Pinpoint the cell where the given text exists, returning its [X, Y] midpoint coordinate. 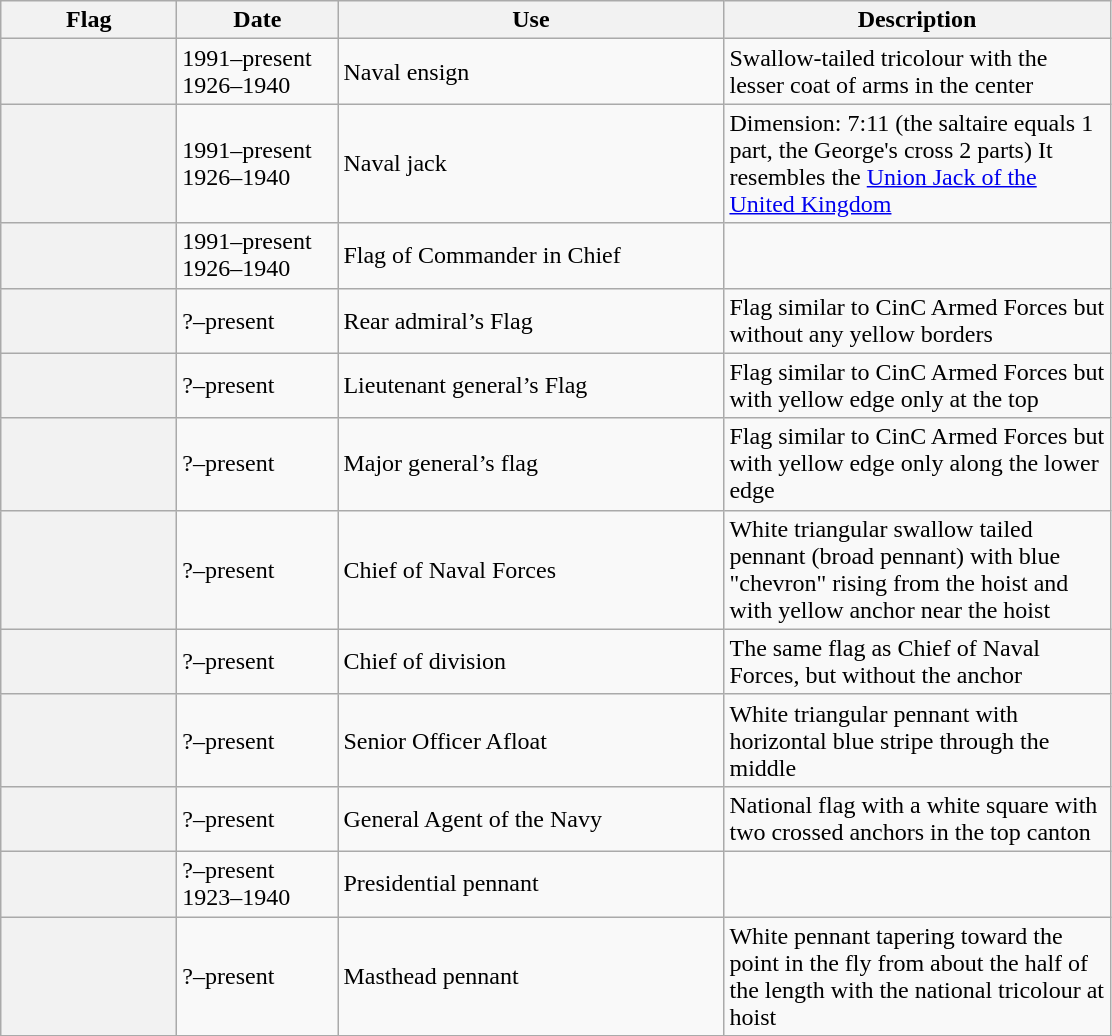
Lieutenant general’s Flag [531, 386]
Naval jack [531, 164]
Flag [89, 20]
The same flag as Chief of Naval Forces, but without the anchor [917, 662]
Chief of division [531, 662]
Description [917, 20]
National flag with a white square with two crossed anchors in the top canton [917, 818]
Flag similar to CinC Armed Forces but with yellow edge only along the lower edge [917, 464]
Flag similar to CinC Armed Forces but with yellow edge only at the top [917, 386]
General Agent of the Navy [531, 818]
Dimension: 7:11 (the saltaire equals 1 part, the George's cross 2 parts) It resembles the Union Jack of the United Kingdom [917, 164]
White triangular pennant with horizontal blue stripe through the middle [917, 740]
Chief of Naval Forces [531, 570]
Use [531, 20]
Naval ensign [531, 72]
Flag of Commander in Chief [531, 256]
Senior Officer Afloat [531, 740]
White pennant tapering toward the point in the fly from about the half of the length with the national tricolour at hoist [917, 976]
Date [258, 20]
White triangular swallow tailed pennant (broad pennant) with blue "chevron" rising from the hoist and with yellow anchor near the hoist [917, 570]
Masthead pennant [531, 976]
?–present1923–1940 [258, 884]
Rear admiral’s Flag [531, 320]
Flag similar to CinC Armed Forces but without any yellow borders [917, 320]
Major general’s flag [531, 464]
Swallow-tailed tricolour with the lesser coat of arms in the center [917, 72]
Presidential pennant [531, 884]
